Search for the cell housing the specified text and yield its [x, y] center coordinate. 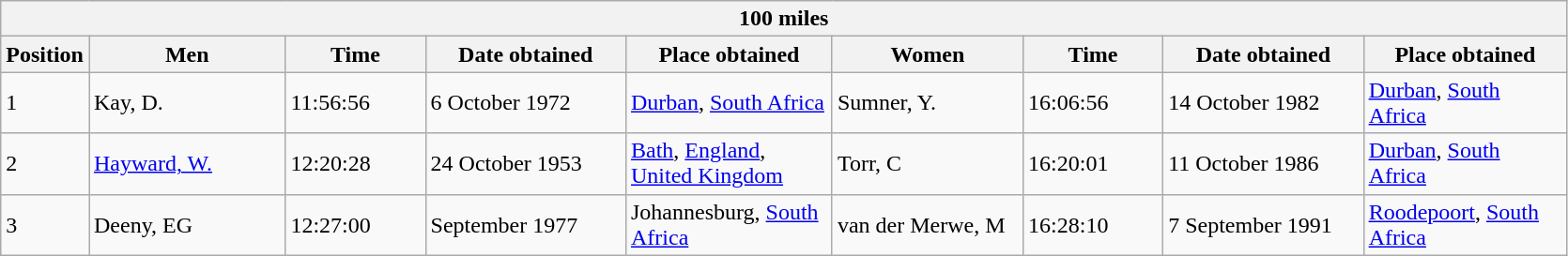
Women [928, 54]
7 September 1991 [1264, 225]
Deeny, EG [186, 225]
Roodepoort, South Africa [1465, 225]
Sumner, Y. [928, 103]
16:20:01 [1093, 163]
Kay, D. [186, 103]
16:28:10 [1093, 225]
Position [45, 54]
12:27:00 [355, 225]
14 October 1982 [1264, 103]
September 1977 [526, 225]
3 [45, 225]
Men [186, 54]
11:56:56 [355, 103]
100 miles [784, 19]
16:06:56 [1093, 103]
12:20:28 [355, 163]
Torr, C [928, 163]
van der Merwe, M [928, 225]
24 October 1953 [526, 163]
Hayward, W. [186, 163]
6 October 1972 [526, 103]
1 [45, 103]
Johannesburg, South Africa [729, 225]
2 [45, 163]
11 October 1986 [1264, 163]
Bath, England, United Kingdom [729, 163]
